Scan for the cell matching the given text and deliver its [X, Y] coordinate at center. 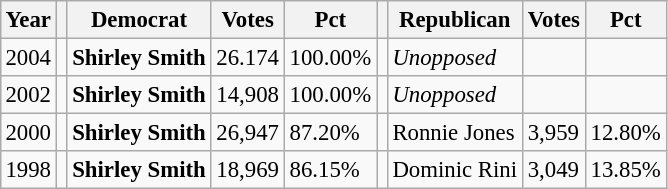
26.174 [248, 57]
86.15% [330, 170]
2002 [28, 95]
12.80% [626, 133]
13.85% [626, 170]
Year [28, 20]
26,947 [248, 133]
2004 [28, 57]
Democrat [139, 20]
Republican [454, 20]
18,969 [248, 170]
3,959 [554, 133]
1998 [28, 170]
14,908 [248, 95]
Dominic Rini [454, 170]
3,049 [554, 170]
Ronnie Jones [454, 133]
87.20% [330, 133]
2000 [28, 133]
